Return (x, y) of the center of cell containing provided text 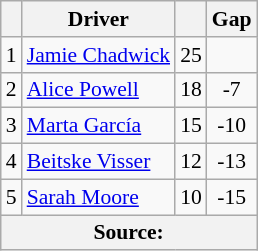
Jamie Chadwick (98, 55)
-10 (232, 126)
15 (191, 126)
4 (12, 162)
Beitske Visser (98, 162)
Marta García (98, 126)
5 (12, 197)
-13 (232, 162)
1 (12, 55)
Gap (232, 19)
Driver (98, 19)
3 (12, 126)
18 (191, 90)
-7 (232, 90)
10 (191, 197)
2 (12, 90)
12 (191, 162)
Sarah Moore (98, 197)
-15 (232, 197)
25 (191, 55)
Alice Powell (98, 90)
Source: (129, 233)
